Identify which cell holds the provided text, then report its (x, y) central coordinate. 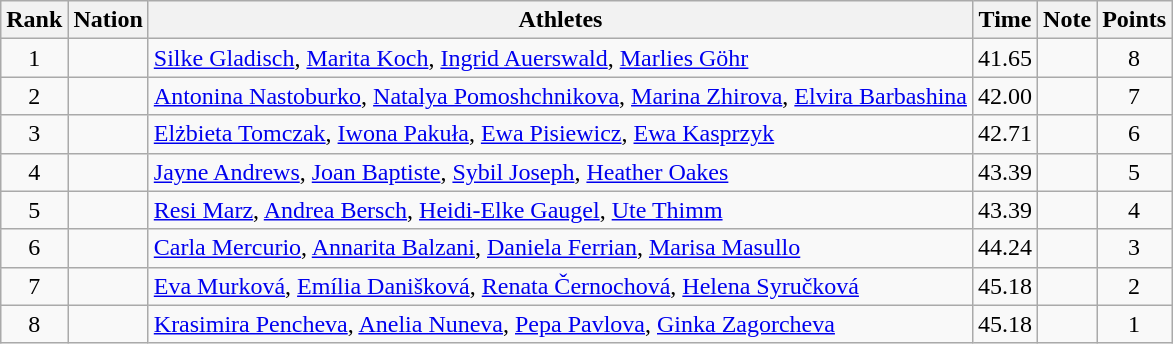
Antonina Nastoburko, Natalya Pomoshchnikova, Marina Zhirova, Elvira Barbashina (560, 96)
Carla Mercurio, Annarita Balzani, Daniela Ferrian, Marisa Masullo (560, 248)
Nation (108, 20)
Time (1004, 20)
Resi Marz, Andrea Bersch, Heidi-Elke Gaugel, Ute Thimm (560, 210)
Jayne Andrews, Joan Baptiste, Sybil Joseph, Heather Oakes (560, 172)
44.24 (1004, 248)
41.65 (1004, 58)
Athletes (560, 20)
Krasimira Pencheva, Anelia Nuneva, Pepa Pavlova, Ginka Zagorcheva (560, 324)
42.00 (1004, 96)
Eva Murková, Emília Danišková, Renata Černochová, Helena Syručková (560, 286)
Silke Gladisch, Marita Koch, Ingrid Auerswald, Marlies Göhr (560, 58)
Points (1134, 20)
Note (1068, 20)
Elżbieta Tomczak, Iwona Pakuła, Ewa Pisiewicz, Ewa Kasprzyk (560, 134)
Rank (34, 20)
42.71 (1004, 134)
